Scan for the cell matching the given text and deliver its (X, Y) coordinate at center. 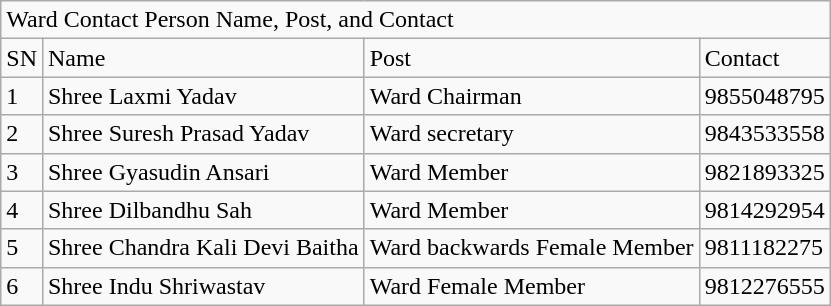
Shree Chandra Kali Devi Baitha (203, 248)
1 (22, 96)
Shree Indu Shriwastav (203, 286)
Shree Gyasudin Ansari (203, 172)
Ward Contact Person Name, Post, and Contact (416, 20)
9811182275 (764, 248)
9821893325 (764, 172)
9855048795 (764, 96)
Shree Suresh Prasad Yadav (203, 134)
9814292954 (764, 210)
Shree Laxmi Yadav (203, 96)
Name (203, 58)
6 (22, 286)
4 (22, 210)
Ward secretary (532, 134)
SN (22, 58)
Contact (764, 58)
5 (22, 248)
9812276555 (764, 286)
3 (22, 172)
Ward Chairman (532, 96)
Post (532, 58)
Ward Female Member (532, 286)
Ward backwards Female Member (532, 248)
Shree Dilbandhu Sah (203, 210)
9843533558 (764, 134)
2 (22, 134)
